Locate the cell with the specified text and output its [X, Y] center coordinate. 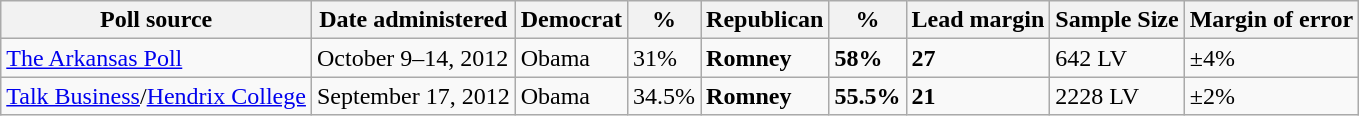
34.5% [664, 96]
Lead margin [978, 20]
±4% [1272, 58]
Date administered [413, 20]
Sample Size [1117, 20]
Poll source [156, 20]
58% [868, 58]
642 LV [1117, 58]
Talk Business/Hendrix College [156, 96]
31% [664, 58]
Democrat [571, 20]
27 [978, 58]
55.5% [868, 96]
September 17, 2012 [413, 96]
±2% [1272, 96]
Margin of error [1272, 20]
2228 LV [1117, 96]
21 [978, 96]
The Arkansas Poll [156, 58]
October 9–14, 2012 [413, 58]
Republican [765, 20]
